Search for the cell housing the specified text and yield its (X, Y) center coordinate. 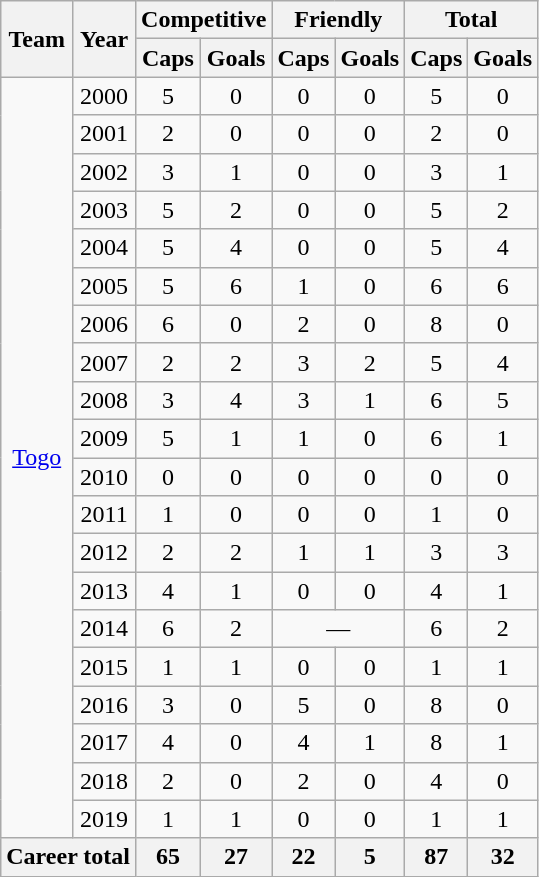
2019 (104, 819)
2003 (104, 210)
2011 (104, 515)
2002 (104, 172)
2010 (104, 477)
2018 (104, 781)
22 (304, 857)
2008 (104, 400)
2006 (104, 324)
2009 (104, 438)
87 (436, 857)
32 (503, 857)
Year (104, 39)
2013 (104, 591)
Career total (68, 857)
Friendly (338, 20)
65 (168, 857)
Togo (37, 458)
2007 (104, 362)
2014 (104, 629)
2000 (104, 96)
2017 (104, 743)
2012 (104, 553)
Competitive (204, 20)
2016 (104, 705)
Team (37, 39)
2001 (104, 134)
2015 (104, 667)
— (338, 629)
2004 (104, 248)
27 (236, 857)
Total (472, 20)
2005 (104, 286)
